Identify which cell holds the provided text, then report its (X, Y) central coordinate. 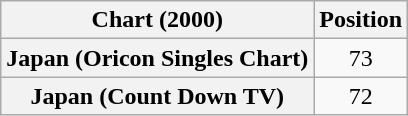
Japan (Count Down TV) (158, 96)
72 (361, 96)
73 (361, 58)
Japan (Oricon Singles Chart) (158, 58)
Position (361, 20)
Chart (2000) (158, 20)
